Search for the cell housing the specified text and yield its [x, y] center coordinate. 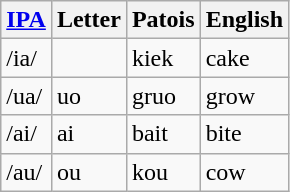
Patois [163, 20]
bait [163, 134]
bite [244, 134]
grow [244, 96]
/ai/ [26, 134]
Letter [88, 20]
cow [244, 172]
uo [88, 96]
English [244, 20]
cake [244, 58]
/au/ [26, 172]
ou [88, 172]
gruo [163, 96]
IPA [26, 20]
ai [88, 134]
kou [163, 172]
kiek [163, 58]
/ua/ [26, 96]
/ia/ [26, 58]
